Find where the given text appears and provide that cell's center as [x, y] coordinate. 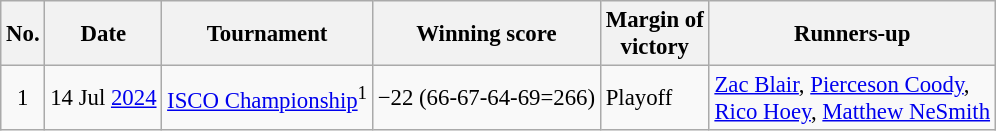
No. [23, 34]
Playoff [654, 98]
Date [104, 34]
14 Jul 2024 [104, 98]
Margin ofvictory [654, 34]
−22 (66-67-64-69=266) [486, 98]
Tournament [268, 34]
Winning score [486, 34]
Runners-up [852, 34]
ISCO Championship1 [268, 98]
1 [23, 98]
Zac Blair, Pierceson Coody, Rico Hoey, Matthew NeSmith [852, 98]
